Locate the cell with the specified text and output its [X, Y] center coordinate. 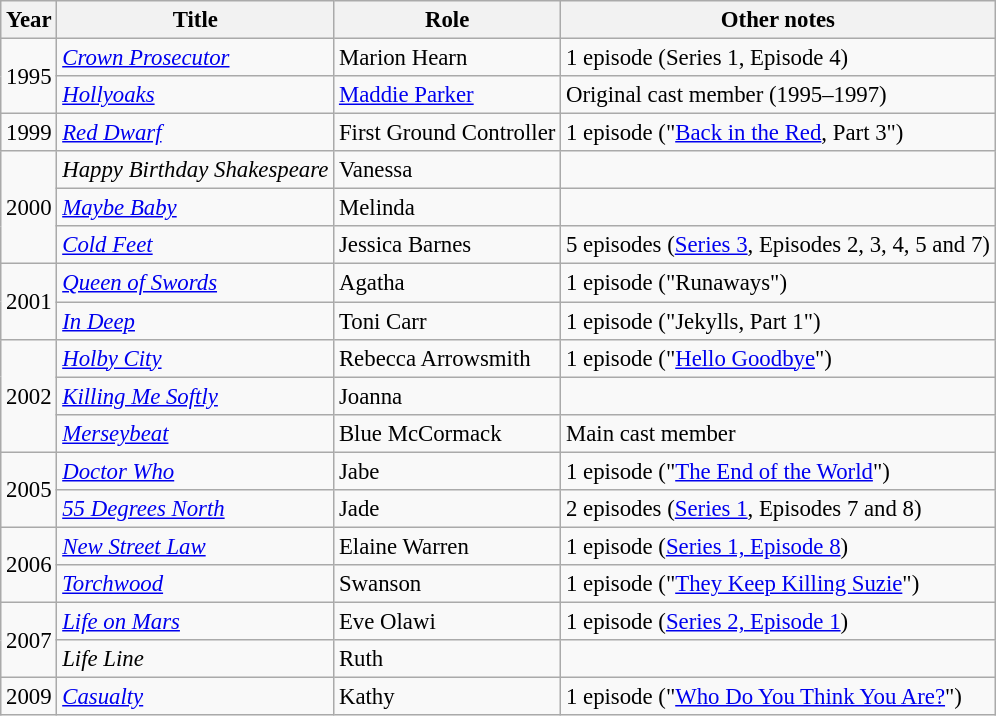
Holby City [196, 358]
Elaine Warren [448, 546]
2002 [29, 396]
Cold Feet [196, 245]
Queen of Swords [196, 283]
1 episode ("Runaways") [778, 283]
Original cast member (1995–1997) [778, 95]
Crown Prosecutor [196, 58]
1 episode ("Who Do You Think You Are?") [778, 697]
1 episode ("The End of the World") [778, 471]
1995 [29, 76]
Life on Mars [196, 621]
Swanson [448, 584]
Maybe Baby [196, 208]
Melinda [448, 208]
Jabe [448, 471]
New Street Law [196, 546]
Jade [448, 509]
1999 [29, 133]
2006 [29, 564]
2009 [29, 697]
Role [448, 20]
Killing Me Softly [196, 396]
Doctor Who [196, 471]
2007 [29, 640]
55 Degrees North [196, 509]
1 episode (Series 2, Episode 1) [778, 621]
2000 [29, 208]
Ruth [448, 659]
Hollyoaks [196, 95]
Red Dwarf [196, 133]
Joanna [448, 396]
Marion Hearn [448, 58]
Maddie Parker [448, 95]
Rebecca Arrowsmith [448, 358]
Blue McCormack [448, 433]
First Ground Controller [448, 133]
Kathy [448, 697]
Jessica Barnes [448, 245]
1 episode ("They Keep Killing Suzie") [778, 584]
Happy Birthday Shakespeare [196, 170]
Eve Olawi [448, 621]
1 episode ("Back in the Red, Part 3") [778, 133]
Vanessa [448, 170]
1 episode (Series 1, Episode 8) [778, 546]
Year [29, 20]
1 episode ("Jekylls, Part 1") [778, 321]
1 episode ("Hello Goodbye") [778, 358]
Agatha [448, 283]
5 episodes (Series 3, Episodes 2, 3, 4, 5 and 7) [778, 245]
Casualty [196, 697]
2001 [29, 302]
Title [196, 20]
Life Line [196, 659]
Main cast member [778, 433]
Toni Carr [448, 321]
Merseybeat [196, 433]
2 episodes (Series 1, Episodes 7 and 8) [778, 509]
2005 [29, 490]
Torchwood [196, 584]
1 episode (Series 1, Episode 4) [778, 58]
In Deep [196, 321]
Other notes [778, 20]
